Detect which cell encompasses the target text, then output its [X, Y] center coordinate. 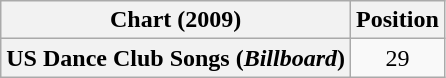
Position [398, 20]
29 [398, 58]
US Dance Club Songs (Billboard) [176, 58]
Chart (2009) [176, 20]
